Capture the cell that displays the provided text and extract its [X, Y] central coordinate. 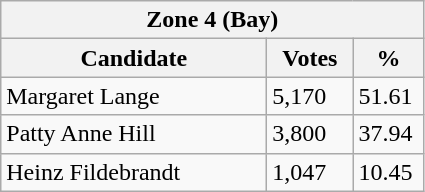
Votes [310, 58]
Patty Anne Hill [134, 134]
10.45 [388, 172]
37.94 [388, 134]
Margaret Lange [134, 96]
Heinz Fildebrandt [134, 172]
Zone 4 (Bay) [212, 20]
% [388, 58]
Candidate [134, 58]
51.61 [388, 96]
3,800 [310, 134]
5,170 [310, 96]
1,047 [310, 172]
